Capture the cell that displays the provided text and extract its (X, Y) central coordinate. 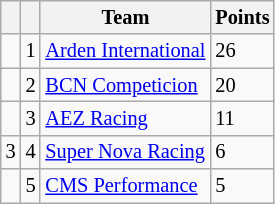
Arden International (125, 51)
2 (31, 85)
BCN Competicion (125, 85)
20 (242, 85)
CMS Performance (125, 186)
1 (31, 51)
Super Nova Racing (125, 152)
11 (242, 118)
Points (242, 17)
6 (242, 152)
26 (242, 51)
Team (125, 17)
4 (31, 152)
AEZ Racing (125, 118)
